Return [x, y] of the center of cell containing provided text 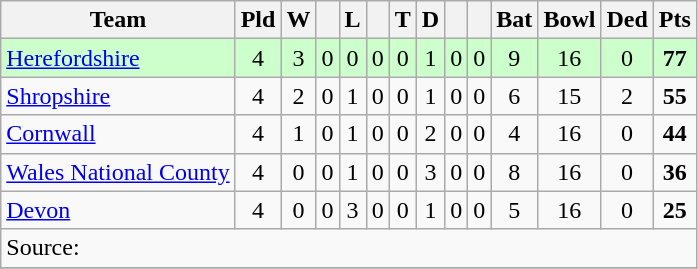
36 [674, 172]
D [430, 20]
55 [674, 96]
Cornwall [118, 134]
Shropshire [118, 96]
9 [514, 58]
Pts [674, 20]
44 [674, 134]
25 [674, 210]
Ded [627, 20]
T [402, 20]
Bowl [570, 20]
Herefordshire [118, 58]
W [298, 20]
5 [514, 210]
Devon [118, 210]
Wales National County [118, 172]
L [352, 20]
8 [514, 172]
15 [570, 96]
Source: [349, 248]
Pld [258, 20]
6 [514, 96]
77 [674, 58]
Bat [514, 20]
Team [118, 20]
